For the text-containing cell, return its midpoint in [X, Y] coordinate format. 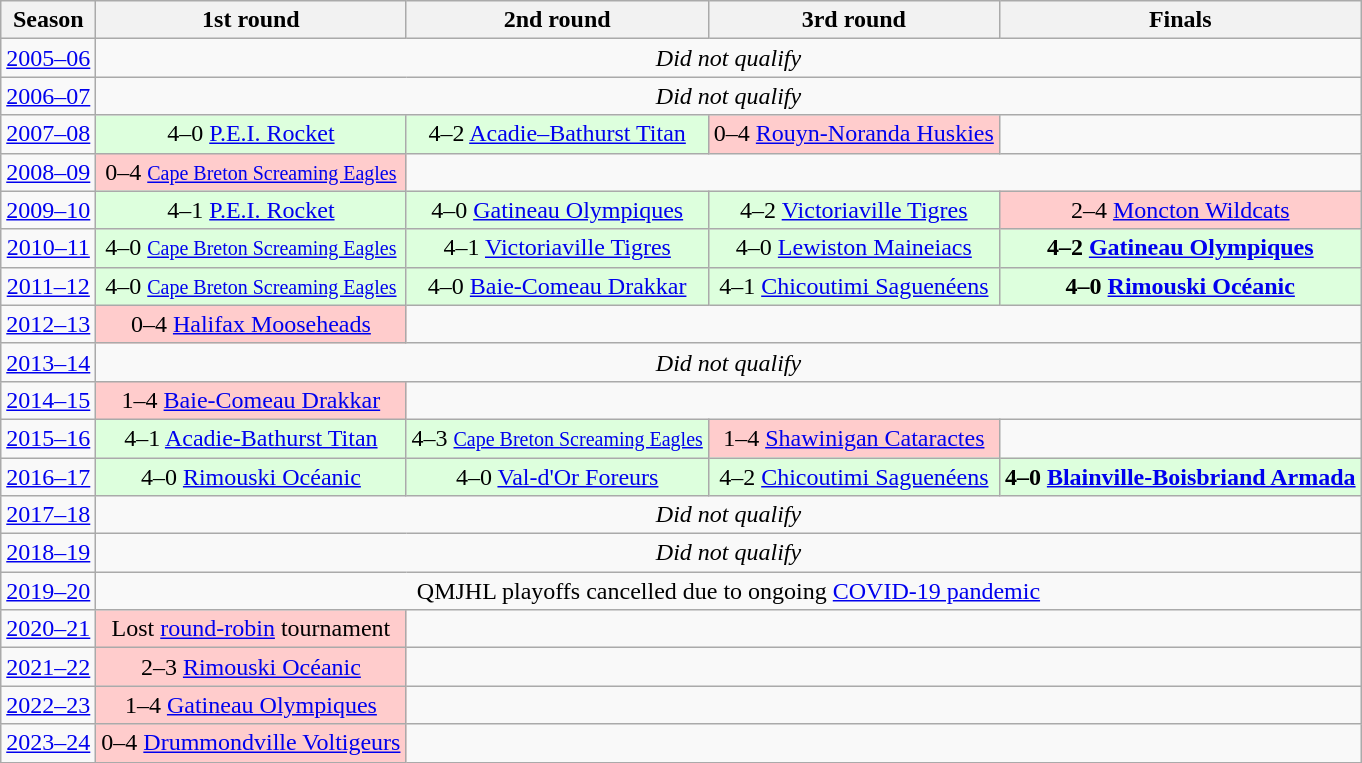
2005–06 [48, 58]
2011–12 [48, 286]
2–3 Rimouski Océanic [251, 667]
2007–08 [48, 134]
Finals [1180, 20]
4–0 Gatineau Olympiques [557, 210]
4–1 Chicoutimi Saguenéens [854, 286]
2016–17 [48, 477]
4–3 Cape Breton Screaming Eagles [557, 438]
2023–24 [48, 743]
Lost round-robin tournament [251, 629]
0–4 Rouyn-Noranda Huskies [854, 134]
3rd round [854, 20]
2014–15 [48, 400]
2006–07 [48, 96]
4–0 Val-d'Or Foreurs [557, 477]
4–1 Victoriaville Tigres [557, 248]
0–4 Cape Breton Screaming Eagles [251, 172]
1st round [251, 20]
2nd round [557, 20]
0–4 Drummondville Voltigeurs [251, 743]
1–4 Baie-Comeau Drakkar [251, 400]
1–4 Shawinigan Cataractes [854, 438]
2018–19 [48, 553]
4–2 Gatineau Olympiques [1180, 248]
0–4 Halifax Mooseheads [251, 324]
2–4 Moncton Wildcats [1180, 210]
Season [48, 20]
2012–13 [48, 324]
2015–16 [48, 438]
4–1 P.E.I. Rocket [251, 210]
2017–18 [48, 515]
4–0 Lewiston Maineiacs [854, 248]
2013–14 [48, 362]
2009–10 [48, 210]
4–1 Acadie-Bathurst Titan [251, 438]
4–0 P.E.I. Rocket [251, 134]
2019–20 [48, 591]
4–2 Acadie–Bathurst Titan [557, 134]
2020–21 [48, 629]
QMJHL playoffs cancelled due to ongoing COVID-19 pandemic [728, 591]
4–2 Chicoutimi Saguenéens [854, 477]
4–2 Victoriaville Tigres [854, 210]
2022–23 [48, 705]
4–0 Baie-Comeau Drakkar [557, 286]
4–0 Blainville-Boisbriand Armada [1180, 477]
2010–11 [48, 248]
1–4 Gatineau Olympiques [251, 705]
2021–22 [48, 667]
2008–09 [48, 172]
